Pinpoint the cell where the given text exists, returning its (x, y) midpoint coordinate. 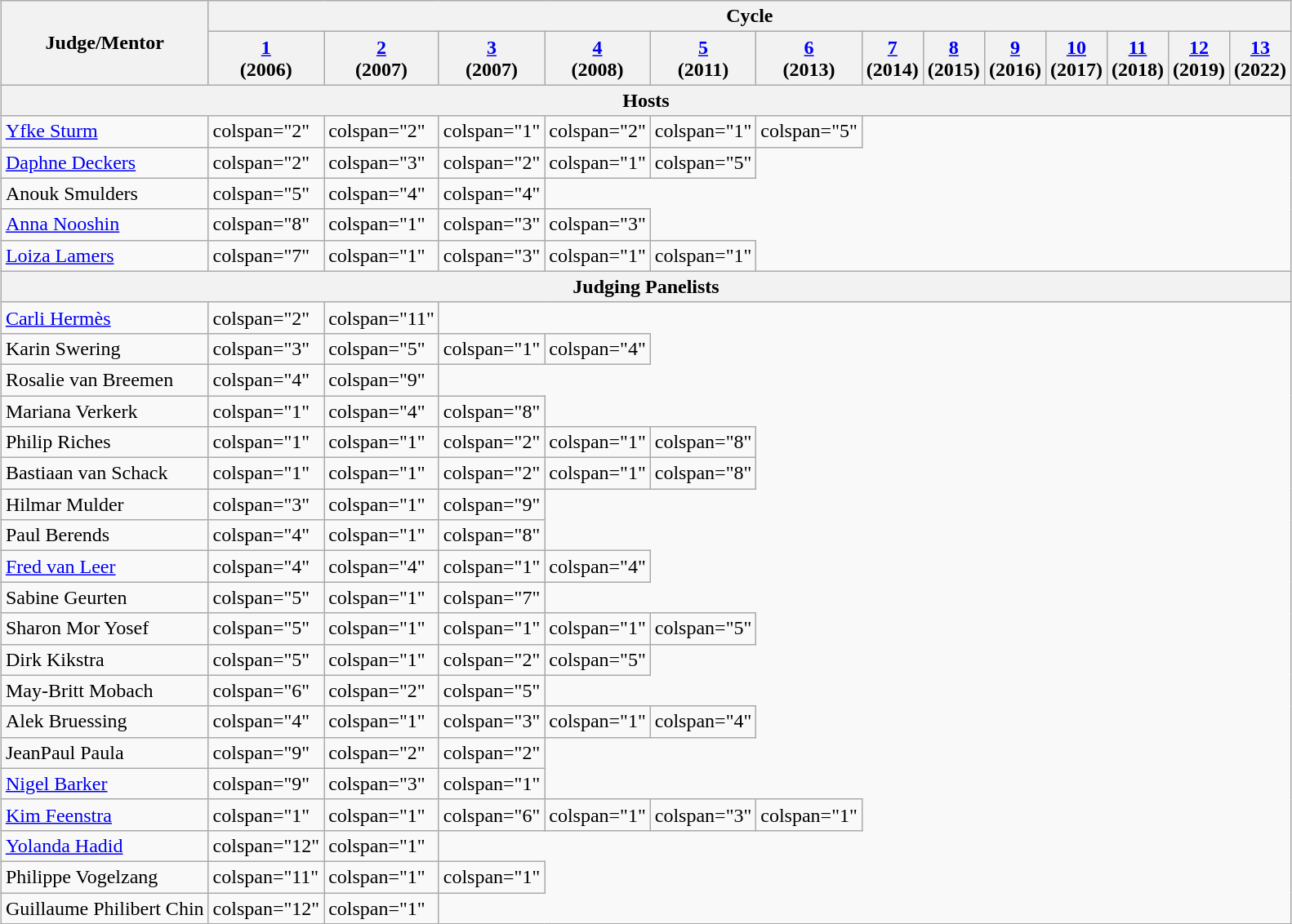
Guillaume Philibert Chin (105, 908)
Anna Nooshin (105, 224)
Fred van Leer (105, 566)
Alek Bruessing (105, 722)
JeanPaul Paula (105, 753)
Bastiaan van Schack (105, 473)
Anouk Smulders (105, 193)
Loiza Lamers (105, 255)
Judging Panelists (645, 287)
Kim Feenstra (105, 815)
6 (2013) (809, 59)
2 (2007) (382, 59)
Sharon Mor Yosef (105, 629)
May-Britt Mobach (105, 691)
Sabine Geurten (105, 597)
Cycle (750, 16)
Nigel Barker (105, 784)
Dirk Kikstra (105, 660)
7 (2014) (892, 59)
11 (2018) (1137, 59)
5 (2011) (703, 59)
9 (2016) (1014, 59)
Hosts (645, 100)
Philippe Vogelzang (105, 877)
10 (2017) (1076, 59)
Yolanda Hadid (105, 846)
4 (2008) (598, 59)
Judge/Mentor (105, 42)
Rosalie van Breemen (105, 380)
8 (2015) (954, 59)
Carli Hermès (105, 318)
Hilmar Mulder (105, 504)
Paul Berends (105, 535)
Mariana Verkerk (105, 411)
3 (2007) (492, 59)
1 (2006) (266, 59)
Philip Riches (105, 442)
Yfke Sturm (105, 131)
13 (2022) (1261, 59)
Karin Swering (105, 349)
Daphne Deckers (105, 162)
12 (2019) (1199, 59)
